Scan for the cell matching the given text and deliver its [x, y] coordinate at center. 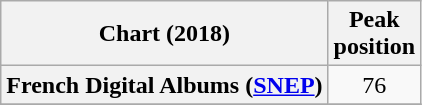
Peakposition [374, 34]
French Digital Albums (SNEP) [164, 85]
76 [374, 85]
Chart (2018) [164, 34]
